Detect which cell encompasses the target text, then output its (X, Y) center coordinate. 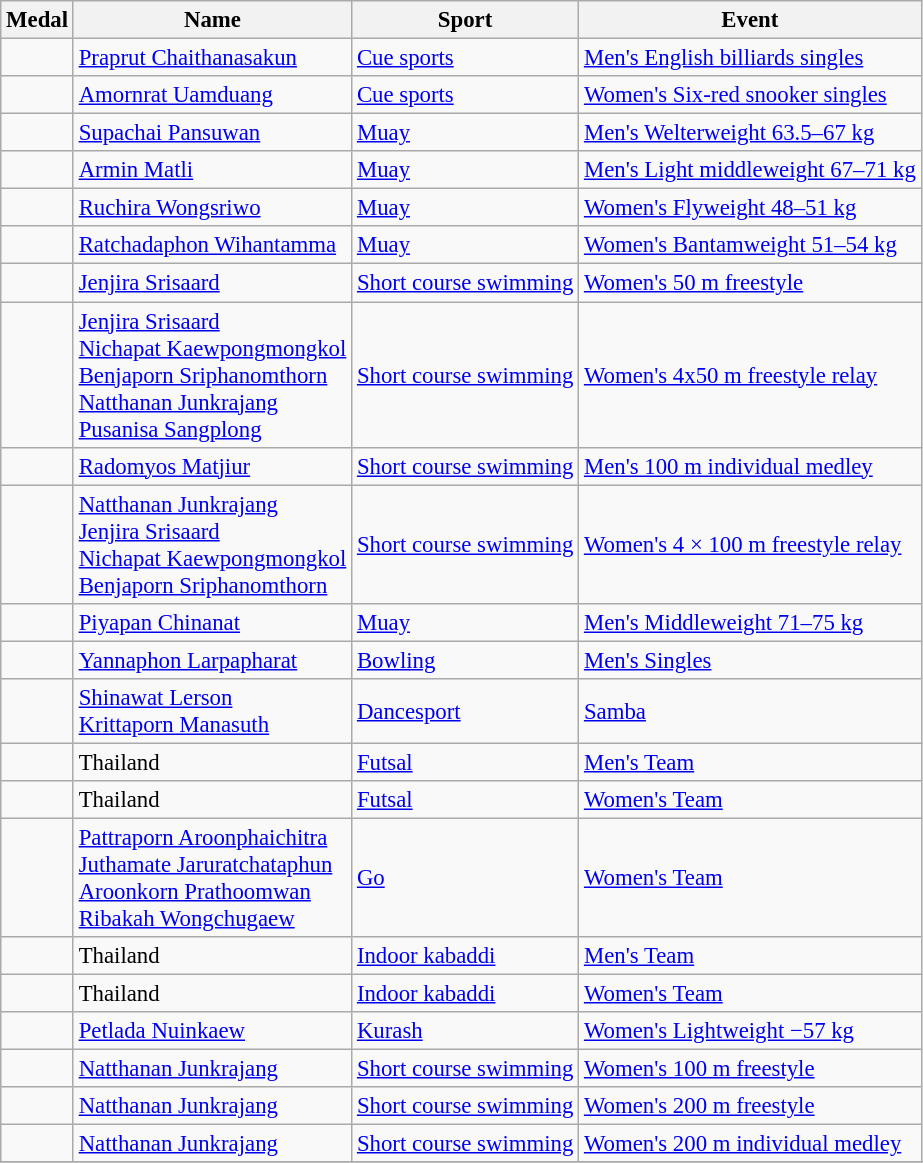
Praprut Chaithanasakun (212, 58)
Women's 4 × 100 m freestyle relay (750, 544)
Women's Bantamweight 51–54 kg (750, 245)
Go (466, 878)
Women's Lightweight −57 kg (750, 1031)
Ratchadaphon Wihantamma (212, 245)
Samba (750, 712)
Men's Welterweight 63.5–67 kg (750, 133)
Kurash (466, 1031)
Radomyos Matjiur (212, 466)
Jenjira Srisaard (212, 283)
Yannaphon Larpapharat (212, 660)
Women's Six-red snooker singles (750, 95)
Piyapan Chinanat (212, 622)
Women's 200 m freestyle (750, 1106)
Pattraporn AroonphaichitraJuthamate JaruratchataphunAroonkorn PrathoomwanRibakah Wongchugaew (212, 878)
Women's 50 m freestyle (750, 283)
Event (750, 20)
Dancesport (466, 712)
Women's 100 m freestyle (750, 1069)
Armin Matli (212, 170)
Supachai Pansuwan (212, 133)
Sport (466, 20)
Women's 4x50 m freestyle relay (750, 375)
Men's 100 m individual medley (750, 466)
Men's Light middleweight 67–71 kg (750, 170)
Bowling (466, 660)
Shinawat Lerson Krittaporn Manasuth (212, 712)
Amornrat Uamduang (212, 95)
Ruchira Wongsriwo (212, 208)
Women's Flyweight 48–51 kg (750, 208)
Men's Middleweight 71–75 kg (750, 622)
Name (212, 20)
Women's 200 m individual medley (750, 1144)
Natthanan Junkrajang Jenjira Srisaard Nichapat Kaewpongmongkol Benjaporn Sriphanomthorn (212, 544)
Men's Singles (750, 660)
Medal (38, 20)
Jenjira Srisaard Nichapat Kaewpongmongkol Benjaporn Sriphanomthorn Natthanan Junkrajang Pusanisa Sangplong (212, 375)
Men's English billiards singles (750, 58)
Petlada Nuinkaew (212, 1031)
